From the cell containing the given text, extract its center point as (X, Y) coordinate. 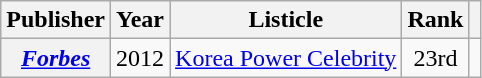
Korea Power Celebrity (286, 58)
23rd (436, 58)
Forbes (56, 58)
2012 (140, 58)
Rank (436, 20)
Publisher (56, 20)
Year (140, 20)
Listicle (286, 20)
